Extract the (X, Y) coordinate from the center of the cell holding the provided text.  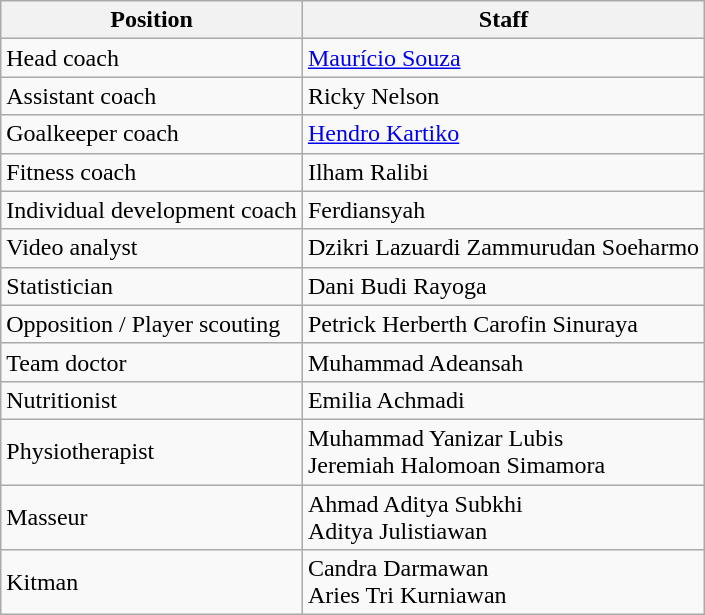
Ahmad Aditya Subkhi Aditya Julistiawan (503, 516)
Muhammad Yanizar Lubis Jeremiah Halomoan Simamora (503, 452)
Kitman (152, 582)
Ferdiansyah (503, 210)
Dzikri Lazuardi Zammurudan Soeharmo (503, 248)
Opposition / Player scouting (152, 324)
Goalkeeper coach (152, 134)
Maurício Souza (503, 58)
Masseur (152, 516)
Video analyst (152, 248)
Physiotherapist (152, 452)
Candra Darmawan Aries Tri Kurniawan (503, 582)
Hendro Kartiko (503, 134)
Head coach (152, 58)
Staff (503, 20)
Emilia Achmadi (503, 400)
Assistant coach (152, 96)
Ricky Nelson (503, 96)
Individual development coach (152, 210)
Dani Budi Rayoga (503, 286)
Muhammad Adeansah (503, 362)
Nutritionist (152, 400)
Ilham Ralibi (503, 172)
Petrick Herberth Carofin Sinuraya (503, 324)
Position (152, 20)
Statistician (152, 286)
Team doctor (152, 362)
Fitness coach (152, 172)
